Search for the cell housing the specified text and yield its (X, Y) center coordinate. 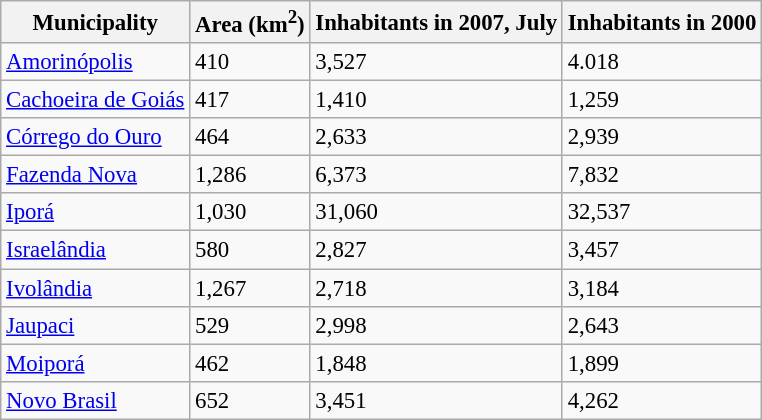
Israelândia (96, 250)
2,998 (436, 325)
652 (250, 400)
Fazenda Nova (96, 175)
410 (250, 62)
1,848 (436, 363)
Inhabitants in 2000 (662, 22)
3,184 (662, 288)
32,537 (662, 213)
1,410 (436, 100)
1,267 (250, 288)
417 (250, 100)
4,262 (662, 400)
Moiporá (96, 363)
7,832 (662, 175)
1,259 (662, 100)
464 (250, 137)
4.018 (662, 62)
529 (250, 325)
2,718 (436, 288)
2,633 (436, 137)
1,030 (250, 213)
3,451 (436, 400)
1,286 (250, 175)
6,373 (436, 175)
31,060 (436, 213)
Córrego do Ouro (96, 137)
Iporá (96, 213)
Amorinópolis (96, 62)
Inhabitants in 2007, July (436, 22)
Novo Brasil (96, 400)
2,643 (662, 325)
Ivolândia (96, 288)
Cachoeira de Goiás (96, 100)
Area (km2) (250, 22)
3,457 (662, 250)
3,527 (436, 62)
2,939 (662, 137)
Municipality (96, 22)
580 (250, 250)
1,899 (662, 363)
462 (250, 363)
2,827 (436, 250)
Jaupaci (96, 325)
